Locate the cell with the specified text and output its [X, Y] center coordinate. 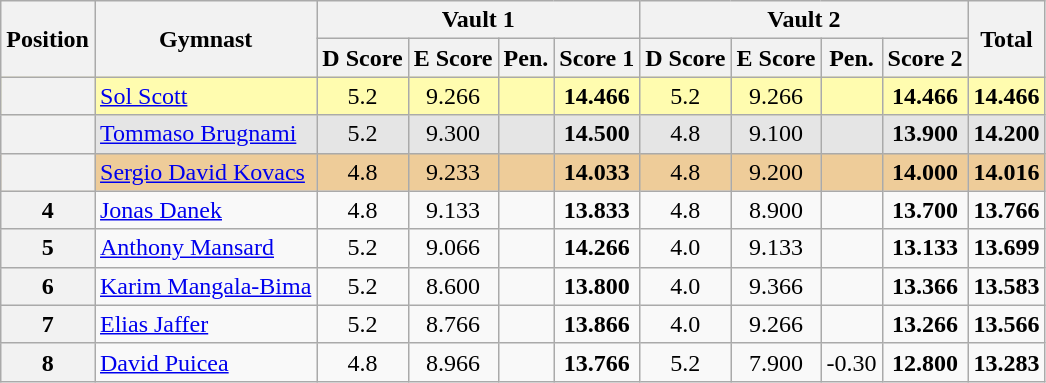
13.699 [1006, 248]
13.133 [925, 248]
Vault 2 [804, 20]
9.366 [776, 286]
8.766 [453, 324]
9.300 [453, 134]
13.583 [1006, 286]
Vault 1 [478, 20]
14.016 [1006, 172]
7 [48, 324]
8 [48, 362]
9.200 [776, 172]
13.866 [597, 324]
Sol Scott [205, 96]
13.266 [925, 324]
13.833 [597, 210]
14.000 [925, 172]
Position [48, 39]
4 [48, 210]
Jonas Danek [205, 210]
9.100 [776, 134]
13.900 [925, 134]
9.233 [453, 172]
13.366 [925, 286]
-0.30 [852, 362]
Total [1006, 39]
13.566 [1006, 324]
7.900 [776, 362]
12.800 [925, 362]
Karim Mangala-Bima [205, 286]
13.283 [1006, 362]
8.966 [453, 362]
Score 2 [925, 58]
Tommaso Brugnami [205, 134]
14.266 [597, 248]
14.033 [597, 172]
Elias Jaffer [205, 324]
13.800 [597, 286]
Score 1 [597, 58]
David Puicea [205, 362]
8.600 [453, 286]
Anthony Mansard [205, 248]
14.500 [597, 134]
14.200 [1006, 134]
Sergio David Kovacs [205, 172]
5 [48, 248]
13.700 [925, 210]
9.066 [453, 248]
8.900 [776, 210]
6 [48, 286]
Gymnast [205, 39]
